Detect which cell encompasses the target text, then output its (x, y) center coordinate. 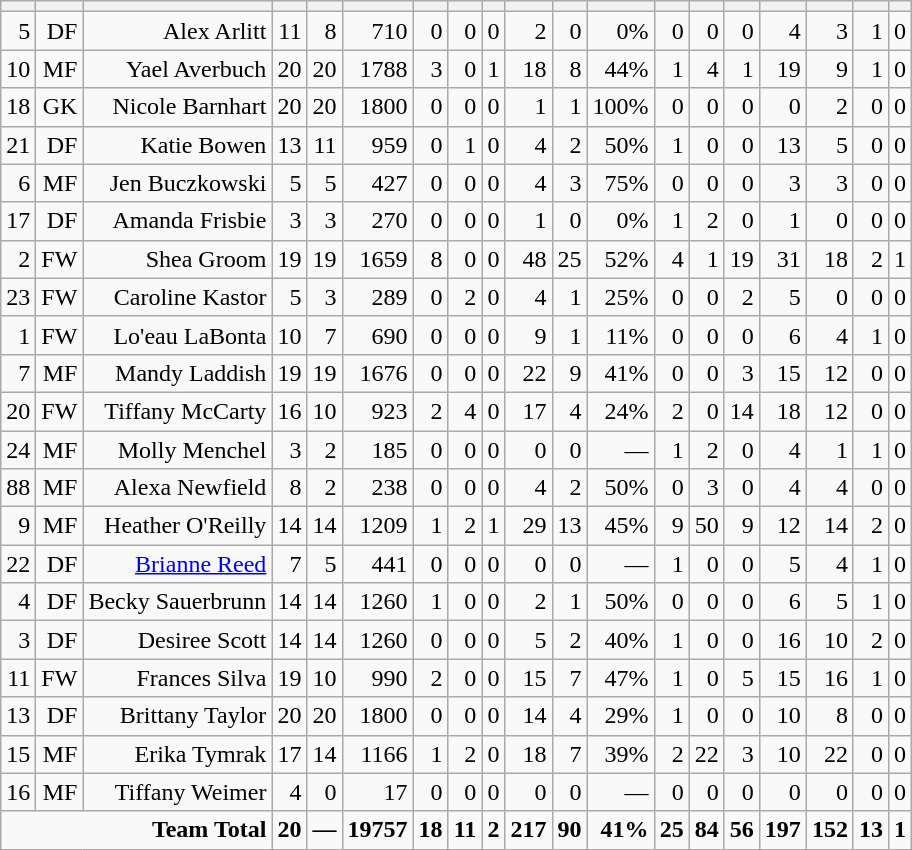
75% (620, 183)
Alex Arlitt (178, 31)
100% (620, 107)
Alexa Newfield (178, 488)
990 (378, 678)
238 (378, 488)
185 (378, 449)
24 (18, 449)
1788 (378, 69)
1209 (378, 526)
Molly Menchel (178, 449)
29 (528, 526)
Tiffany Weimer (178, 792)
1659 (378, 259)
31 (782, 259)
Becky Sauerbrunn (178, 602)
Shea Groom (178, 259)
GK (60, 107)
Yael Averbuch (178, 69)
50 (706, 526)
45% (620, 526)
Erika Tymrak (178, 754)
Desiree Scott (178, 640)
24% (620, 411)
Tiffany McCarty (178, 411)
48 (528, 259)
29% (620, 716)
19757 (378, 830)
Team Total (136, 830)
Frances Silva (178, 678)
441 (378, 564)
Amanda Frisbie (178, 221)
1676 (378, 373)
Nicole Barnhart (178, 107)
47% (620, 678)
197 (782, 830)
270 (378, 221)
289 (378, 297)
Katie Bowen (178, 145)
Jen Buczkowski (178, 183)
Caroline Kastor (178, 297)
Mandy Laddish (178, 373)
Lo'eau LaBonta (178, 335)
88 (18, 488)
427 (378, 183)
Brittany Taylor (178, 716)
90 (570, 830)
1166 (378, 754)
44% (620, 69)
11% (620, 335)
40% (620, 640)
152 (830, 830)
710 (378, 31)
56 (742, 830)
21 (18, 145)
84 (706, 830)
923 (378, 411)
52% (620, 259)
23 (18, 297)
25% (620, 297)
39% (620, 754)
959 (378, 145)
217 (528, 830)
690 (378, 335)
Brianne Reed (178, 564)
Heather O'Reilly (178, 526)
